Output the (X, Y) coordinate of the center of the cell containing the given text.  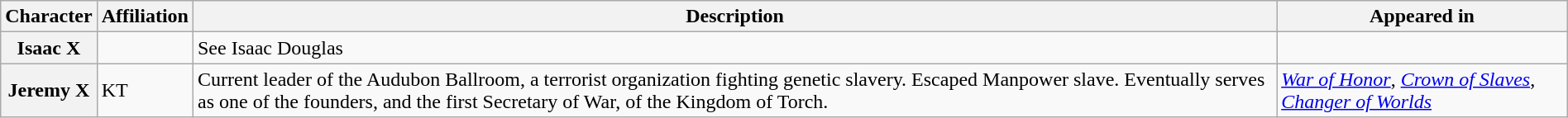
Isaac X (49, 48)
KT (145, 91)
See Isaac Douglas (734, 48)
Character (49, 17)
Affiliation (145, 17)
Jeremy X (49, 91)
War of Honor, Crown of Slaves, Changer of Worlds (1422, 91)
Appeared in (1422, 17)
Description (734, 17)
